Find where the given text appears and provide that cell's center as [X, Y] coordinate. 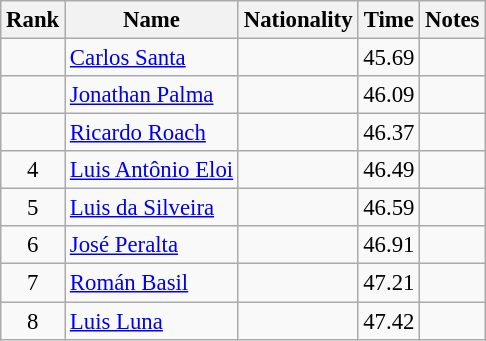
Notes [452, 20]
Rank [33, 20]
8 [33, 321]
José Peralta [152, 245]
7 [33, 283]
Luis da Silveira [152, 208]
Román Basil [152, 283]
Time [389, 20]
47.21 [389, 283]
4 [33, 170]
Carlos Santa [152, 58]
46.09 [389, 95]
Ricardo Roach [152, 133]
5 [33, 208]
6 [33, 245]
46.59 [389, 208]
46.91 [389, 245]
46.49 [389, 170]
45.69 [389, 58]
Jonathan Palma [152, 95]
47.42 [389, 321]
Nationality [298, 20]
Luis Antônio Eloi [152, 170]
Luis Luna [152, 321]
46.37 [389, 133]
Name [152, 20]
